Locate the cell with the specified text and output its (X, Y) center coordinate. 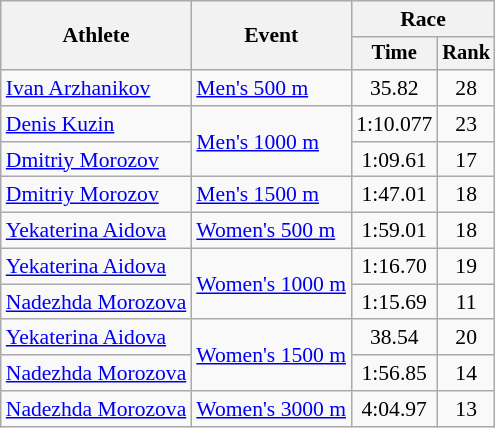
1:09.61 (394, 160)
Event (271, 36)
Women's 1500 m (271, 356)
1:47.01 (394, 195)
1:59.01 (394, 231)
Men's 1000 m (271, 142)
Time (394, 54)
28 (466, 88)
Women's 500 m (271, 231)
19 (466, 267)
Athlete (96, 36)
Women's 3000 m (271, 409)
1:16.70 (394, 267)
20 (466, 338)
11 (466, 302)
1:15.69 (394, 302)
Rank (466, 54)
35.82 (394, 88)
38.54 (394, 338)
Denis Kuzin (96, 124)
Ivan Arzhanikov (96, 88)
23 (466, 124)
Men's 1500 m (271, 195)
4:04.97 (394, 409)
Race (423, 19)
14 (466, 373)
Men's 500 m (271, 88)
Women's 1000 m (271, 284)
1:10.077 (394, 124)
17 (466, 160)
1:56.85 (394, 373)
13 (466, 409)
